Capture the cell that displays the provided text and extract its [X, Y] central coordinate. 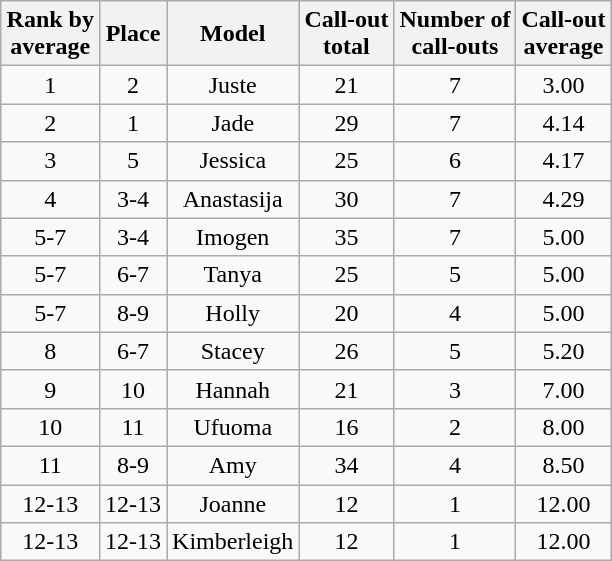
Anastasija [233, 199]
Tanya [233, 275]
Imogen [233, 237]
20 [346, 313]
Amy [233, 465]
Rank byaverage [50, 34]
4.14 [564, 123]
Kimberleigh [233, 542]
5.20 [564, 351]
Stacey [233, 351]
Jade [233, 123]
Call-outtotal [346, 34]
4.29 [564, 199]
7.00 [564, 389]
9 [50, 389]
Hannah [233, 389]
Number ofcall-outs [455, 34]
Joanne [233, 503]
Ufuoma [233, 427]
Holly [233, 313]
6 [455, 161]
Juste [233, 85]
8.00 [564, 427]
3.00 [564, 85]
34 [346, 465]
Place [132, 34]
Model [233, 34]
35 [346, 237]
26 [346, 351]
8.50 [564, 465]
Call-outaverage [564, 34]
29 [346, 123]
8 [50, 351]
16 [346, 427]
4.17 [564, 161]
30 [346, 199]
Jessica [233, 161]
